Return the [X, Y] coordinate for the center point of the cell that contains the specified text.  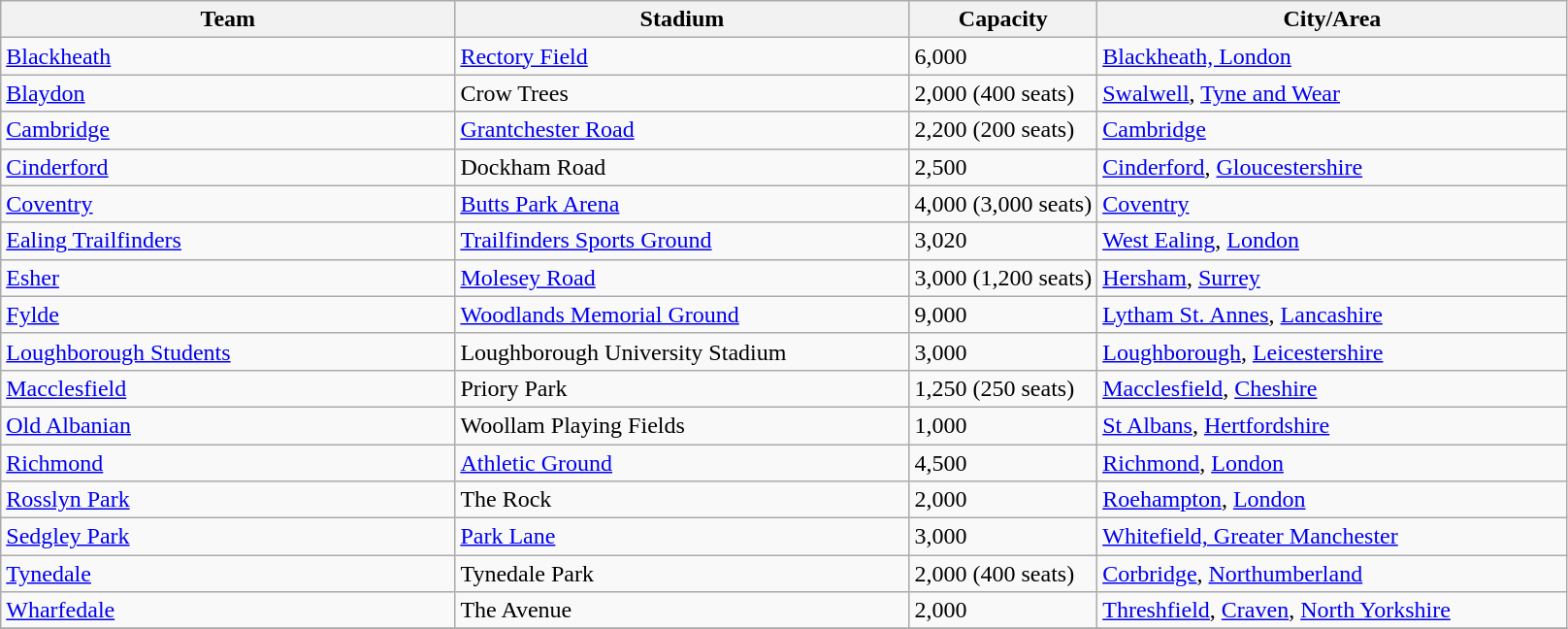
Molesey Road [682, 278]
Macclesfield [228, 388]
Tynedale Park [682, 574]
Butts Park Arena [682, 204]
West Ealing, London [1332, 241]
Sedgley Park [228, 537]
1,250 (250 seats) [1003, 388]
Capacity [1003, 19]
3,020 [1003, 241]
St Albans, Hertfordshire [1332, 425]
City/Area [1332, 19]
Cinderford [228, 167]
Priory Park [682, 388]
Loughborough University Stadium [682, 351]
Fylde [228, 314]
Loughborough, Leicestershire [1332, 351]
Rectory Field [682, 56]
Loughborough Students [228, 351]
4,500 [1003, 463]
The Avenue [682, 611]
Richmond, London [1332, 463]
3,000 (1,200 seats) [1003, 278]
Wharfedale [228, 611]
Tynedale [228, 574]
Woodlands Memorial Ground [682, 314]
The Rock [682, 500]
2,500 [1003, 167]
Corbridge, Northumberland [1332, 574]
Dockham Road [682, 167]
Richmond [228, 463]
Athletic Ground [682, 463]
Trailfinders Sports Ground [682, 241]
Threshfield, Craven, North Yorkshire [1332, 611]
Rosslyn Park [228, 500]
Blackheath [228, 56]
Woollam Playing Fields [682, 425]
Grantchester Road [682, 130]
Ealing Trailfinders [228, 241]
2,200 (200 seats) [1003, 130]
Cinderford, Gloucestershire [1332, 167]
Swalwell, Tyne and Wear [1332, 93]
Blackheath, London [1332, 56]
Old Albanian [228, 425]
4,000 (3,000 seats) [1003, 204]
Blaydon [228, 93]
Esher [228, 278]
Whitefield, Greater Manchester [1332, 537]
Team [228, 19]
Lytham St. Annes, Lancashire [1332, 314]
1,000 [1003, 425]
Macclesfield, Cheshire [1332, 388]
Hersham, Surrey [1332, 278]
Park Lane [682, 537]
Crow Trees [682, 93]
Roehampton, London [1332, 500]
9,000 [1003, 314]
6,000 [1003, 56]
Stadium [682, 19]
